Determine the (x, y) coordinate at the center of the cell enclosing the given text.  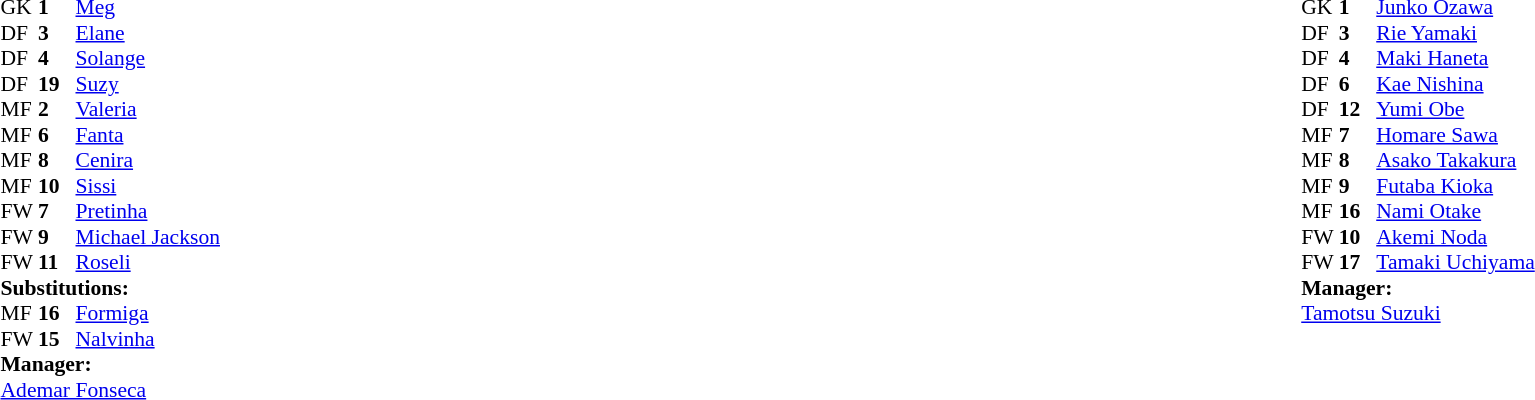
2 (57, 109)
Homare Sawa (1456, 135)
Rie Yamaki (1456, 33)
19 (57, 84)
17 (1358, 263)
Asako Takakura (1456, 161)
Nalvinha (148, 339)
Maki Haneta (1456, 59)
Futaba Kioka (1456, 186)
Solange (148, 59)
Pretinha (148, 211)
Kae Nishina (1456, 84)
Valeria (148, 109)
Suzy (148, 84)
Elane (148, 33)
Cenira (148, 161)
Michael Jackson (148, 237)
Formiga (148, 313)
Sissi (148, 186)
Akemi Noda (1456, 237)
Tamaki Uchiyama (1456, 263)
11 (57, 263)
15 (57, 339)
Fanta (148, 135)
Nami Otake (1456, 211)
Tamotsu Suzuki (1418, 313)
Substitutions: (110, 288)
Yumi Obe (1456, 109)
Roseli (148, 263)
12 (1358, 109)
